Detect which cell encompasses the target text, then output its [x, y] center coordinate. 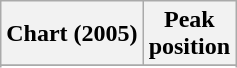
Chart (2005) [72, 34]
Peak position [189, 34]
